For the text-containing cell, return its midpoint in (x, y) coordinate format. 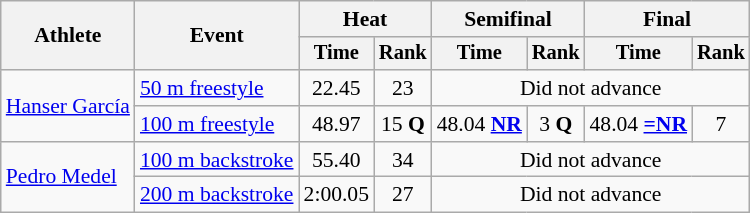
27 (403, 195)
23 (403, 88)
55.40 (336, 160)
100 m backstroke (217, 160)
48.04 NR (480, 124)
3 Q (556, 124)
2:00.05 (336, 195)
50 m freestyle (217, 88)
Heat (366, 19)
200 m backstroke (217, 195)
7 (721, 124)
22.45 (336, 88)
34 (403, 160)
15 Q (403, 124)
Event (217, 36)
Final (666, 19)
100 m freestyle (217, 124)
Athlete (68, 36)
Hanser García (68, 106)
48.97 (336, 124)
Semifinal (508, 19)
Pedro Medel (68, 178)
48.04 =NR (638, 124)
